From the cell containing the given text, extract its center point as (x, y) coordinate. 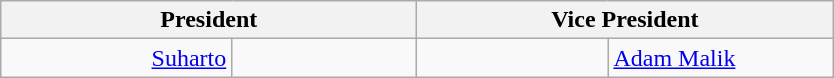
Vice President (625, 20)
Adam Malik (720, 58)
Suharto (116, 58)
President (209, 20)
